Search for the cell housing the specified text and yield its (X, Y) center coordinate. 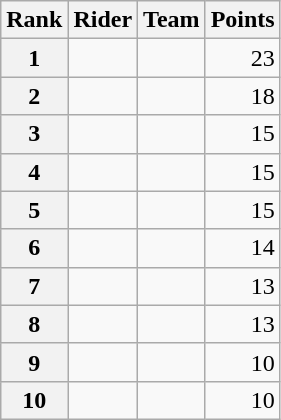
18 (242, 96)
14 (242, 248)
Rider (103, 20)
4 (34, 172)
Rank (34, 20)
1 (34, 58)
7 (34, 286)
Team (172, 20)
23 (242, 58)
9 (34, 362)
8 (34, 324)
6 (34, 248)
3 (34, 134)
5 (34, 210)
2 (34, 96)
Points (242, 20)
